Search for the cell housing the specified text and yield its [X, Y] center coordinate. 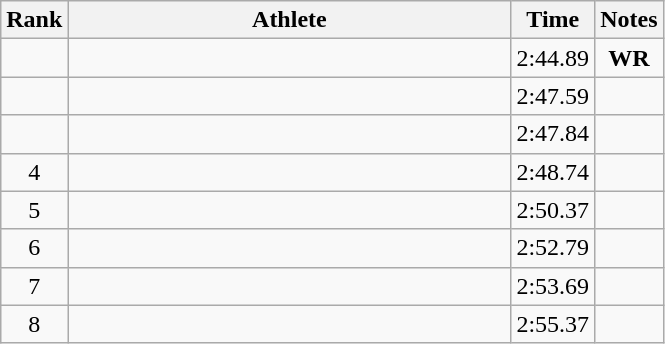
7 [34, 286]
2:47.84 [553, 134]
4 [34, 172]
Rank [34, 20]
2:47.59 [553, 96]
Athlete [290, 20]
2:52.79 [553, 248]
8 [34, 324]
2:44.89 [553, 58]
2:55.37 [553, 324]
2:48.74 [553, 172]
2:53.69 [553, 286]
Time [553, 20]
2:50.37 [553, 210]
6 [34, 248]
5 [34, 210]
Notes [629, 20]
WR [629, 58]
